Return [x, y] of the center of cell containing provided text 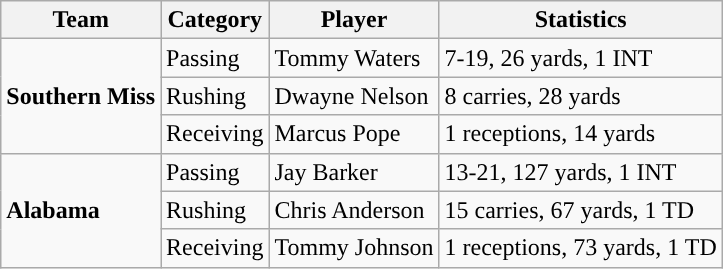
13-21, 127 yards, 1 INT [580, 172]
Category [215, 20]
Tommy Waters [354, 58]
15 carries, 67 yards, 1 TD [580, 210]
Jay Barker [354, 172]
Southern Miss [81, 96]
Dwayne Nelson [354, 96]
7-19, 26 yards, 1 INT [580, 58]
Alabama [81, 210]
1 receptions, 73 yards, 1 TD [580, 248]
Chris Anderson [354, 210]
Team [81, 20]
8 carries, 28 yards [580, 96]
1 receptions, 14 yards [580, 134]
Statistics [580, 20]
Player [354, 20]
Tommy Johnson [354, 248]
Marcus Pope [354, 134]
